Provide the (x, y) coordinate of the cell's center where the given text is located.  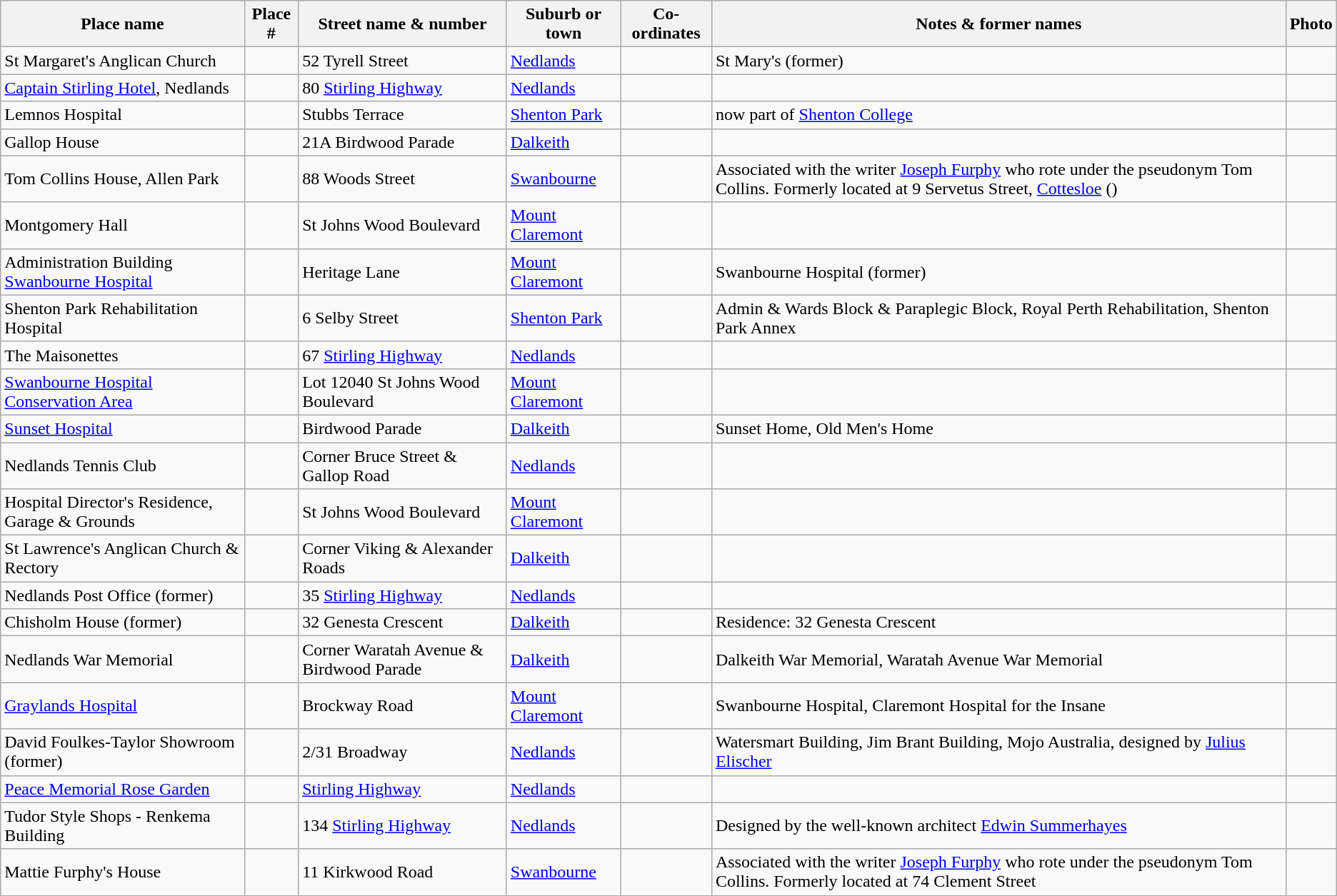
Swanbourne Hospital (former) (998, 271)
Birdwood Parade (403, 428)
Residence: 32 Genesta Crescent (998, 623)
Designed by the well-known architect Edwin Summerhayes (998, 825)
2/31 Broadway (403, 752)
Peace Memorial Rose Garden (123, 789)
David Foulkes-Taylor Showroom (former) (123, 752)
St Lawrence's Anglican Church & Rectory (123, 558)
Tom Collins House, Allen Park (123, 178)
67 Stirling Highway (403, 355)
Gallop House (123, 142)
52 Tyrell Street (403, 61)
Street name & number (403, 24)
Chisholm House (former) (123, 623)
Brockway Road (403, 705)
21A Birdwood Parade (403, 142)
Tudor Style Shops - Renkema Building (123, 825)
Swanbourne Hospital Conservation Area (123, 391)
Corner Viking & Alexander Roads (403, 558)
32 Genesta Crescent (403, 623)
The Maisonettes (123, 355)
Place # (271, 24)
Associated with the writer Joseph Furphy who rote under the pseudonym Tom Collins. Formerly located at 9 Servetus Street, Cottesloe () (998, 178)
now part of Shenton College (998, 115)
Associated with the writer Joseph Furphy who rote under the pseudonym Tom Collins. Formerly located at 74 Clement Street (998, 872)
11 Kirkwood Road (403, 872)
6 Selby Street (403, 318)
Hospital Director's Residence, Garage & Grounds (123, 513)
Stirling Highway (403, 789)
Heritage Lane (403, 271)
Co-ordinates (666, 24)
Nedlands Tennis Club (123, 465)
Sunset Hospital (123, 428)
Sunset Home, Old Men's Home (998, 428)
Mattie Furphy's House (123, 872)
35 Stirling Highway (403, 595)
Nedlands War Memorial (123, 660)
Corner Waratah Avenue & Birdwood Parade (403, 660)
Swanbourne Hospital, Claremont Hospital for the Insane (998, 705)
134 Stirling Highway (403, 825)
Montgomery Hall (123, 226)
80 Stirling Highway (403, 88)
Shenton Park Rehabilitation Hospital (123, 318)
Dalkeith War Memorial, Waratah Avenue War Memorial (998, 660)
Lot 12040 St Johns Wood Boulevard (403, 391)
Graylands Hospital (123, 705)
Stubbs Terrace (403, 115)
Captain Stirling Hotel, Nedlands (123, 88)
St Mary's (former) (998, 61)
Corner Bruce Street & Gallop Road (403, 465)
St Margaret's Anglican Church (123, 61)
88 Woods Street (403, 178)
Administration Building Swanbourne Hospital (123, 271)
Admin & Wards Block & Paraplegic Block, Royal Perth Rehabilitation, Shenton Park Annex (998, 318)
Photo (1311, 24)
Nedlands Post Office (former) (123, 595)
Place name (123, 24)
Notes & former names (998, 24)
Lemnos Hospital (123, 115)
Watersmart Building, Jim Brant Building, Mojo Australia, designed by Julius Elischer (998, 752)
Suburb or town (563, 24)
